Detect which cell encompasses the target text, then output its [x, y] center coordinate. 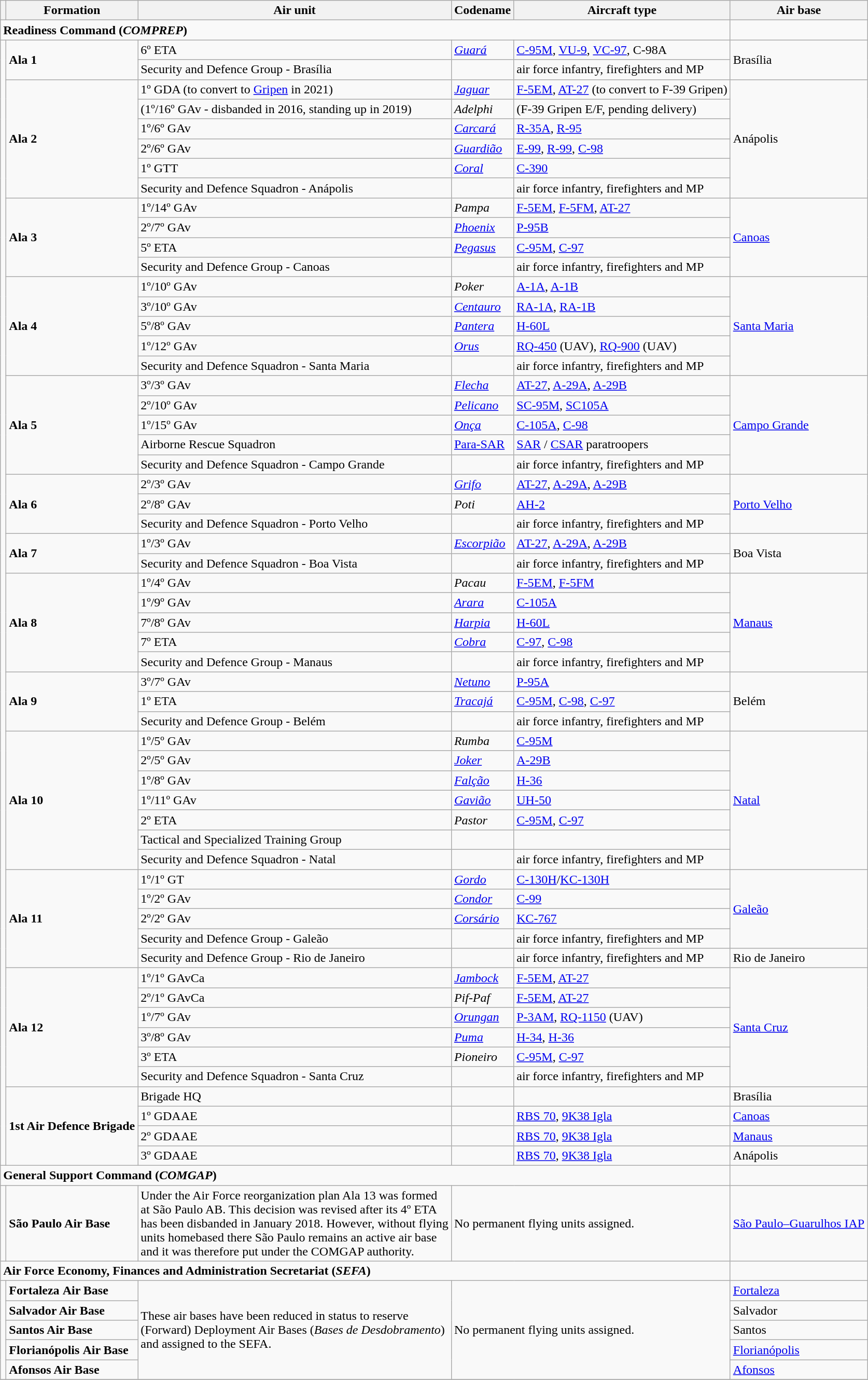
(F-39 Gripen E/F, pending delivery) [622, 109]
Security and Defence Squadron - Santa Maria [295, 366]
Poti [482, 504]
Pantera [482, 326]
SC-95M, SC105A [622, 405]
H-36 [622, 780]
Ala 2 [72, 139]
1º/15º GAv [295, 425]
Orus [482, 346]
Fortaleza [799, 1291]
Rumba [482, 741]
C-130H/KC-130H [622, 879]
1º/1º GT [295, 879]
Escorpião [482, 543]
Carcará [482, 129]
Grifo [482, 484]
Florianópolis [799, 1350]
5º ETA [295, 247]
Pampa [482, 208]
7º/8º GAv [295, 623]
2º/1º GAvCa [295, 998]
Porto Velho [799, 504]
C-95M, VU-9, VC-97, C-98A [622, 50]
Security and Defence Squadron - Anápolis [295, 188]
2º/2º GAv [295, 919]
Air unit [295, 10]
Phoenix [482, 227]
Gordo [482, 879]
Santa Cruz [799, 1027]
Formation [72, 10]
P-95B [622, 227]
C-95M, C-98, C-97 [622, 701]
Ala 6 [72, 504]
Flecha [482, 385]
Rio de Janeiro [799, 958]
F-5EM, AT-27 (to convert to F-39 Gripen) [622, 89]
Pacau [482, 583]
6º ETA [295, 50]
Belém [799, 701]
Security and Defence Group - Canoas [295, 267]
F-5EM, F-5FM [622, 583]
Afonsos [799, 1370]
Corsário [482, 919]
Security and Defence Squadron - Campo Grande [295, 464]
Security and Defence Group - Rio de Janeiro [295, 958]
3º GDAAE [295, 1155]
KC-767 [622, 919]
1º/9º GAv [295, 603]
RA-1A, RA-1B [622, 307]
5º/8º GAv [295, 326]
Ala 4 [72, 326]
2º/5º GAv [295, 761]
2º GDAAE [295, 1136]
Security and Defence Group - Galeão [295, 939]
Security and Defence Squadron - Natal [295, 859]
AH-2 [622, 504]
Ala 3 [72, 237]
1º/12º GAv [295, 346]
Codename [482, 10]
F-5EM, F-5FM, AT-27 [622, 208]
2º/10º GAv [295, 405]
Ala 8 [72, 623]
Condor [482, 899]
Guará [482, 50]
Ala 11 [72, 919]
H-34, H-36 [622, 1037]
General Support Command (COMGAP) [366, 1175]
1º/1º GAvCa [295, 978]
Security and Defence Group - Manaus [295, 662]
C-95M [622, 741]
1º/5º GAv [295, 741]
Security and Defence Group - Belém [295, 721]
Onça [482, 425]
Ala 5 [72, 425]
Jaguar [482, 89]
1º/4º GAv [295, 583]
2º ETA [295, 820]
1º/2º GAv [295, 899]
Florianópolis Air Base [72, 1350]
Campo Grande [799, 425]
1º ETA [295, 701]
2º/7º GAv [295, 227]
Para-SAR [482, 445]
Ala 7 [72, 553]
Pioneiro [482, 1057]
Airborne Rescue Squadron [295, 445]
Santos [799, 1330]
Pelicano [482, 405]
1º/8º GAv [295, 780]
C-105A [622, 603]
1º/7º GAv [295, 1017]
Netuno [482, 682]
Pif-Paf [482, 998]
3º/8º GAv [295, 1037]
Ala 1 [72, 60]
Natal [799, 800]
3º/10º GAv [295, 307]
C-99 [622, 899]
1º/10º GAv [295, 287]
3º ETA [295, 1057]
Galeão [799, 909]
2º/8º GAv [295, 504]
Falção [482, 780]
Tactical and Specialized Training Group [295, 839]
1º GDAAE [295, 1116]
P-3AM, RQ-1150 (UAV) [622, 1017]
Jambock [482, 978]
1º GDA (to convert to Gripen in 2021) [295, 89]
Aircraft type [622, 10]
Security and Defence Group - Brasília [295, 70]
C-97, C-98 [622, 642]
Arara [482, 603]
Security and Defence Squadron - Santa Cruz [295, 1077]
Pegasus [482, 247]
C-390 [622, 168]
UH-50 [622, 800]
7º ETA [295, 642]
RQ-450 (UAV), RQ-900 (UAV) [622, 346]
Guardião [482, 148]
Poker [482, 287]
E-99, R-99, C-98 [622, 148]
R-35A, R-95 [622, 129]
Readiness Command (COMPREP) [366, 30]
Gavião [482, 800]
Brigade HQ [295, 1096]
Ala 10 [72, 800]
SAR / CSAR paratroopers [622, 445]
Ala 9 [72, 701]
1º/3º GAv [295, 543]
Cobra [482, 642]
Afonsos Air Base [72, 1370]
São Paulo Air Base [72, 1223]
Salvador [799, 1310]
Security and Defence Squadron - Porto Velho [295, 523]
Coral [482, 168]
2º/6º GAv [295, 148]
Salvador Air Base [72, 1310]
3º/7º GAv [295, 682]
These air bases have been reduced in status to reserve(Forward) Deployment Air Bases (Bases de Desdobramento)and assigned to the SEFA. [295, 1330]
Ala 12 [72, 1027]
1º GTT [295, 168]
Joker [482, 761]
A-1A, A-1B [622, 287]
Santa Maria [799, 326]
C-105A, C-98 [622, 425]
(1º/16º GAv - disbanded in 2016, standing up in 2019) [295, 109]
P-95A [622, 682]
1º/14º GAv [295, 208]
3º/3º GAv [295, 385]
São Paulo–Guarulhos IAP [799, 1223]
Harpia [482, 623]
2º/3º GAv [295, 484]
Santos Air Base [72, 1330]
Puma [482, 1037]
Security and Defence Squadron - Boa Vista [295, 563]
Boa Vista [799, 553]
Adelphi [482, 109]
Pastor [482, 820]
Air base [799, 10]
Air Force Economy, Finances and Administration Secretariat (SEFA) [366, 1271]
A-29B [622, 761]
Fortaleza Air Base [72, 1291]
Tracajá [482, 701]
Orungan [482, 1017]
1º/11º GAv [295, 800]
1º/6º GAv [295, 129]
Centauro [482, 307]
1st Air Defence Brigade [72, 1126]
